From the cell containing the given text, extract its center point as (X, Y) coordinate. 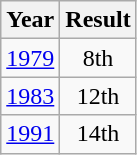
1979 (30, 58)
Year (30, 20)
14th (98, 134)
Result (98, 20)
8th (98, 58)
12th (98, 96)
1991 (30, 134)
1983 (30, 96)
